Capture the cell that displays the provided text and extract its (X, Y) central coordinate. 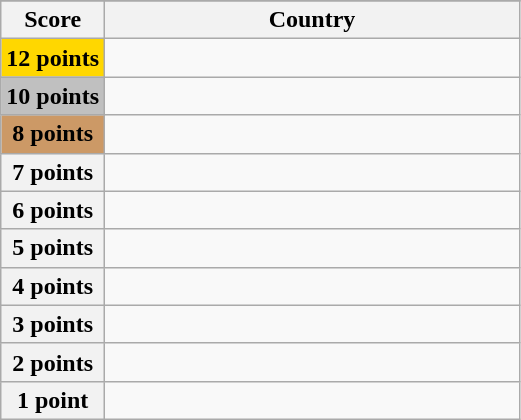
6 points (53, 210)
10 points (53, 96)
8 points (53, 134)
5 points (53, 248)
Score (53, 20)
3 points (53, 324)
4 points (53, 286)
7 points (53, 172)
Country (312, 20)
1 point (53, 400)
2 points (53, 362)
12 points (53, 58)
